Search for the cell housing the specified text and yield its (x, y) center coordinate. 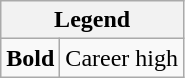
Career high (122, 58)
Bold (30, 58)
Legend (92, 20)
